Return the (x, y) coordinate for the center point of the cell that contains the specified text.  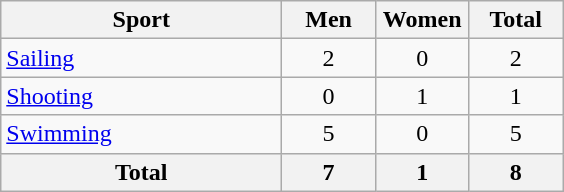
Swimming (142, 134)
8 (516, 172)
Shooting (142, 96)
Sailing (142, 58)
7 (329, 172)
Women (422, 20)
Men (329, 20)
Sport (142, 20)
